Capture the cell that displays the provided text and extract its [X, Y] central coordinate. 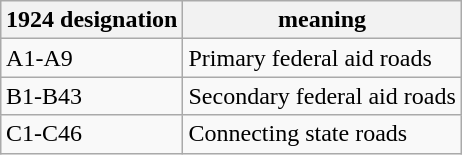
Secondary federal aid roads [322, 96]
Connecting state roads [322, 134]
meaning [322, 20]
B1-B43 [92, 96]
1924 designation [92, 20]
C1-C46 [92, 134]
Primary federal aid roads [322, 58]
A1-A9 [92, 58]
